Pinpoint the cell where the given text exists, returning its (x, y) midpoint coordinate. 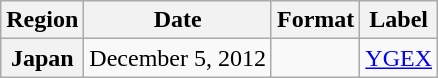
December 5, 2012 (178, 58)
YGEX (399, 58)
Format (315, 20)
Japan (42, 58)
Label (399, 20)
Region (42, 20)
Date (178, 20)
